Find where the given text appears and provide that cell's center as (x, y) coordinate. 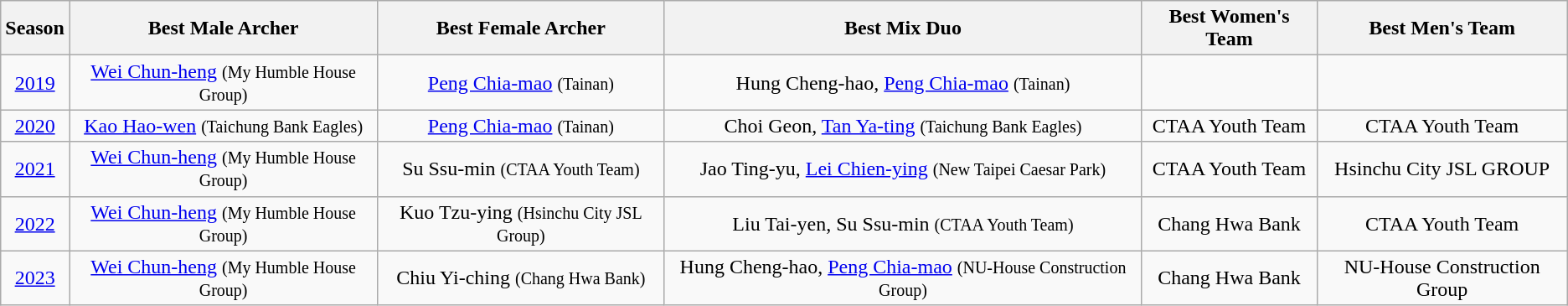
Best Female Archer (521, 29)
Su Ssu-min (CTAA Youth Team) (521, 169)
Kuo Tzu-ying (Hsinchu City JSL Group) (521, 223)
Choi Geon, Tan Ya-ting (Taichung Bank Eagles) (903, 126)
Best Women's Team (1230, 29)
2020 (35, 126)
Hsinchu City JSL GROUP (1442, 169)
NU-House Construction Group (1442, 278)
Best Men's Team (1442, 29)
Best Mix Duo (903, 29)
Chiu Yi-ching (Chang Hwa Bank) (521, 278)
Jao Ting-yu, Lei Chien-ying (New Taipei Caesar Park) (903, 169)
2019 (35, 82)
Liu Tai-yen, Su Ssu-min (CTAA Youth Team) (903, 223)
Hung Cheng-hao, Peng Chia-mao (Tainan) (903, 82)
Season (35, 29)
Best Male Archer (223, 29)
2022 (35, 223)
Kao Hao-wen (Taichung Bank Eagles) (223, 126)
2023 (35, 278)
Hung Cheng-hao, Peng Chia-mao (NU-House Construction Group) (903, 278)
2021 (35, 169)
